Search for the cell housing the specified text and yield its [X, Y] center coordinate. 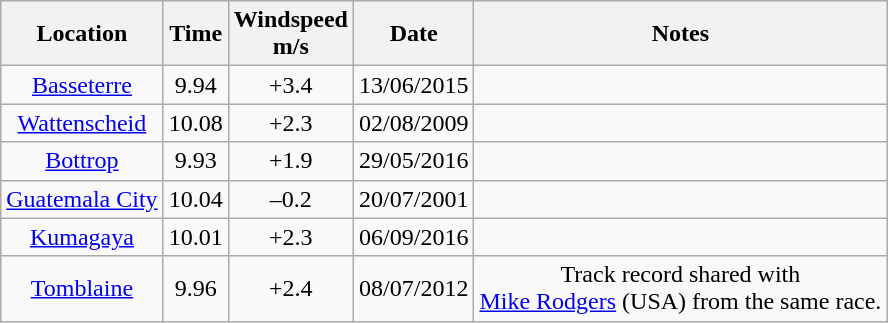
Location [82, 34]
29/05/2016 [414, 161]
+1.9 [290, 161]
9.93 [196, 161]
+2.4 [290, 288]
02/08/2009 [414, 123]
–0.2 [290, 199]
Date [414, 34]
10.08 [196, 123]
Wattenscheid [82, 123]
+3.4 [290, 85]
Bottrop [82, 161]
Tomblaine [82, 288]
Windspeedm/s [290, 34]
Kumagaya [82, 237]
10.04 [196, 199]
10.01 [196, 237]
Basseterre [82, 85]
9.94 [196, 85]
20/07/2001 [414, 199]
06/09/2016 [414, 237]
13/06/2015 [414, 85]
9.96 [196, 288]
Track record shared withMike Rodgers (USA) from the same race. [680, 288]
Guatemala City [82, 199]
Notes [680, 34]
08/07/2012 [414, 288]
Time [196, 34]
